Output the [X, Y] coordinate of the center of the cell containing the given text.  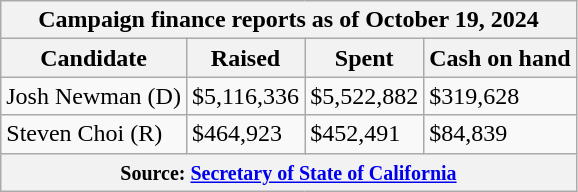
$452,491 [364, 134]
Josh Newman (D) [94, 96]
$464,923 [245, 134]
Cash on hand [500, 58]
Steven Choi (R) [94, 134]
Candidate [94, 58]
$319,628 [500, 96]
$5,116,336 [245, 96]
Raised [245, 58]
Source: Secretary of State of California [288, 172]
$5,522,882 [364, 96]
Spent [364, 58]
$84,839 [500, 134]
Campaign finance reports as of October 19, 2024 [288, 20]
